Output the [x, y] coordinate of the center of the cell containing the given text.  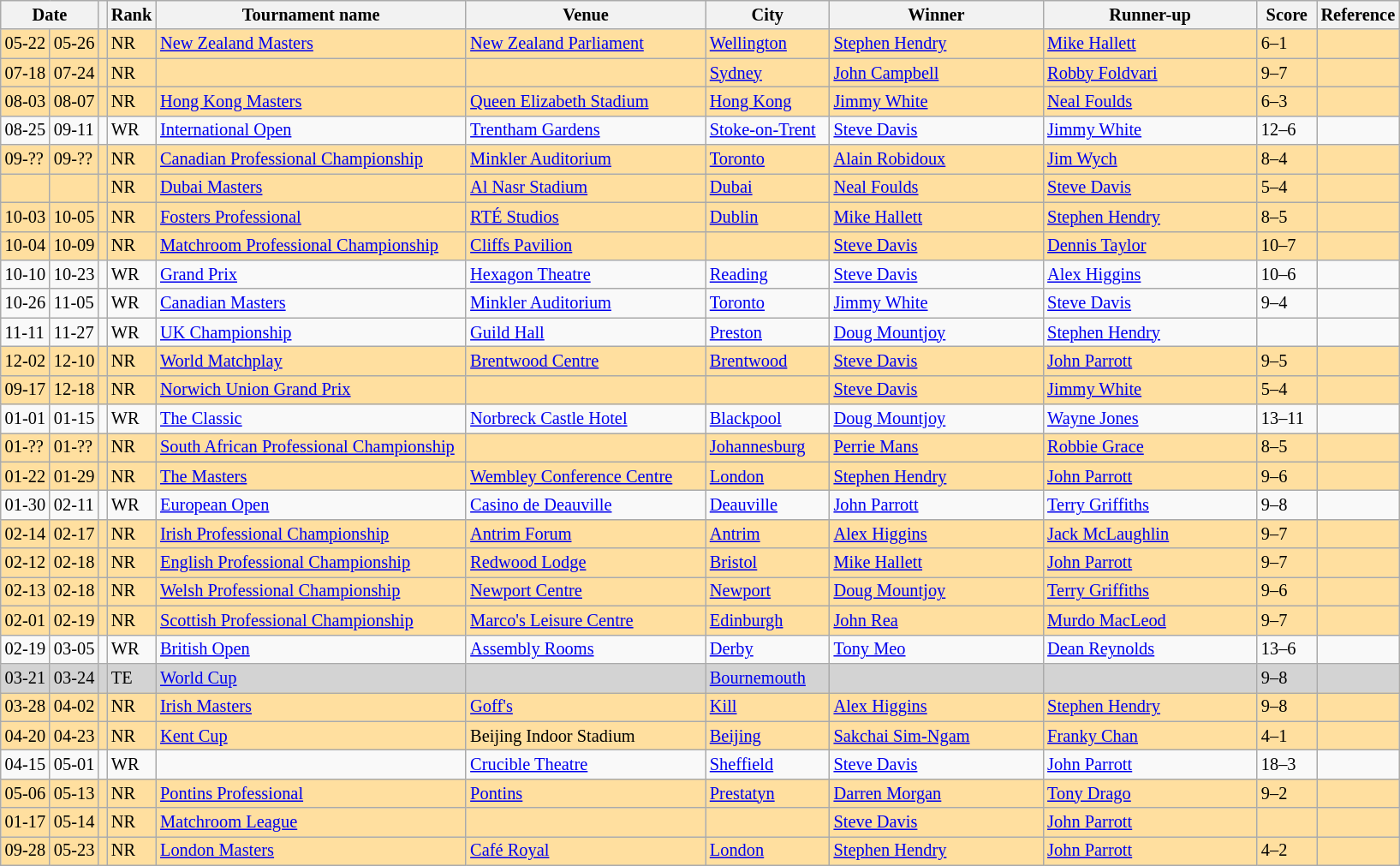
6–1 [1287, 44]
Matchroom League [311, 822]
Sakchai Sim-Ngam [937, 736]
9–4 [1287, 303]
11-05 [74, 303]
03-24 [74, 678]
Winner [937, 15]
World Matchplay [311, 361]
Pontins [586, 793]
European Open [311, 505]
Jim Wych [1150, 159]
Dubai Masters [311, 188]
Robbie Grace [1150, 447]
Runner-up [1150, 15]
Sydney [767, 73]
04-23 [74, 736]
City [767, 15]
Dubai [767, 188]
10–7 [1287, 246]
09-28 [26, 851]
Bournemouth [767, 678]
Tony Drago [1150, 793]
Hong Kong [767, 101]
Trentham Gardens [586, 130]
Brentwood Centre [586, 361]
08-03 [26, 101]
British Open [311, 649]
9–2 [1287, 793]
Dennis Taylor [1150, 246]
Canadian Masters [311, 303]
01-15 [74, 419]
South African Professional Championship [311, 447]
Darren Morgan [937, 793]
10-04 [26, 246]
Norbreck Castle Hotel [586, 419]
Jack McLaughlin [1150, 534]
10-23 [74, 274]
01-01 [26, 419]
10–6 [1287, 274]
9–5 [1287, 361]
Newport [767, 591]
Edinburgh [767, 620]
04-02 [74, 707]
Wembley Conference Centre [586, 476]
Venue [586, 15]
Cliffs Pavilion [586, 246]
04-20 [26, 736]
World Cup [311, 678]
09-11 [74, 130]
Kill [767, 707]
The Classic [311, 419]
07-24 [74, 73]
Hong Kong Masters [311, 101]
Perrie Mans [937, 447]
09-17 [26, 390]
TE [132, 678]
11-11 [26, 332]
08-07 [74, 101]
05-22 [26, 44]
05-01 [74, 764]
Café Royal [586, 851]
London Masters [311, 851]
Crucible Theatre [586, 764]
12-02 [26, 361]
01-29 [74, 476]
Reading [767, 274]
Beijing [767, 736]
12-10 [74, 361]
03-05 [74, 649]
01-22 [26, 476]
8–4 [1287, 159]
John Campbell [937, 73]
12–6 [1287, 130]
10-10 [26, 274]
Norwich Union Grand Prix [311, 390]
International Open [311, 130]
The Masters [311, 476]
13–11 [1287, 419]
Murdo MacLeod [1150, 620]
6–3 [1287, 101]
Irish Masters [311, 707]
Dublin [767, 217]
Franky Chan [1150, 736]
Canadian Professional Championship [311, 159]
Irish Professional Championship [311, 534]
Marco's Leisure Centre [586, 620]
John Rea [937, 620]
Fosters Professional [311, 217]
05-26 [74, 44]
Queen Elizabeth Stadium [586, 101]
10-26 [26, 303]
Robby Foldvari [1150, 73]
New Zealand Parliament [586, 44]
Wellington [767, 44]
01-30 [26, 505]
Tony Meo [937, 649]
Kent Cup [311, 736]
02-01 [26, 620]
Prestatyn [767, 793]
11-27 [74, 332]
Wayne Jones [1150, 419]
Stoke-on-Trent [767, 130]
Casino de Deauville [586, 505]
07-18 [26, 73]
02-14 [26, 534]
04-15 [26, 764]
Redwood Lodge [586, 563]
02-17 [74, 534]
Welsh Professional Championship [311, 591]
RTÉ Studios [586, 217]
Reference [1358, 15]
Tournament name [311, 15]
Sheffield [767, 764]
Hexagon Theatre [586, 274]
Dean Reynolds [1150, 649]
Grand Prix [311, 274]
Date [50, 15]
Bristol [767, 563]
Blackpool [767, 419]
Deauville [767, 505]
Antrim Forum [586, 534]
03-21 [26, 678]
Goff's [586, 707]
Alain Robidoux [937, 159]
Score [1287, 15]
10-05 [74, 217]
Antrim [767, 534]
18–3 [1287, 764]
01-17 [26, 822]
Guild Hall [586, 332]
4–1 [1287, 736]
Matchroom Professional Championship [311, 246]
03-28 [26, 707]
Newport Centre [586, 591]
Preston [767, 332]
02-12 [26, 563]
Derby [767, 649]
New Zealand Masters [311, 44]
10-03 [26, 217]
English Professional Championship [311, 563]
Al Nasr Stadium [586, 188]
08-25 [26, 130]
05-23 [74, 851]
UK Championship [311, 332]
Brentwood [767, 361]
05-14 [74, 822]
Pontins Professional [311, 793]
Rank [132, 15]
02-13 [26, 591]
13–6 [1287, 649]
05-06 [26, 793]
Assembly Rooms [586, 649]
Johannesburg [767, 447]
12-18 [74, 390]
Beijing Indoor Stadium [586, 736]
Scottish Professional Championship [311, 620]
02-11 [74, 505]
4–2 [1287, 851]
05-13 [74, 793]
10-09 [74, 246]
